Return [x, y] of the center of cell containing provided text 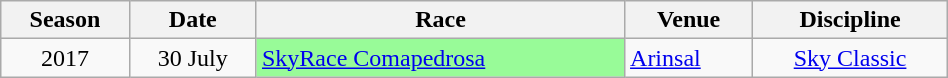
Discipline [850, 20]
Arinsal [689, 58]
30 July [192, 58]
Season [65, 20]
SkyRace Comapedrosa [440, 58]
Race [440, 20]
Sky Classic [850, 58]
2017 [65, 58]
Date [192, 20]
Venue [689, 20]
